Extract the [x, y] coordinate from the center of the cell holding the provided text.  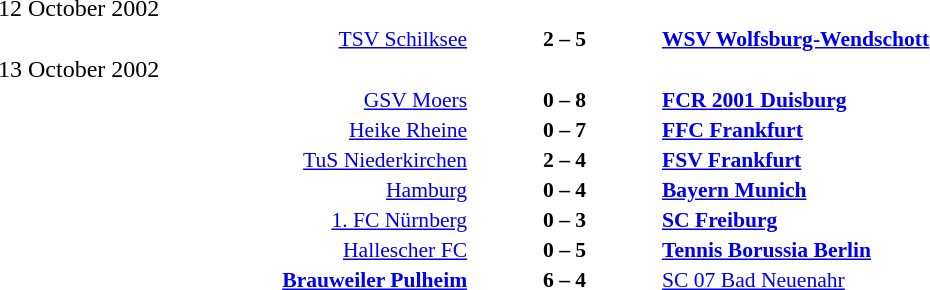
2 – 4 [564, 160]
0 – 3 [564, 220]
0 – 5 [564, 250]
0 – 7 [564, 130]
2 – 5 [564, 38]
0 – 4 [564, 190]
0 – 8 [564, 100]
